Locate the cell with the specified text and output its (X, Y) center coordinate. 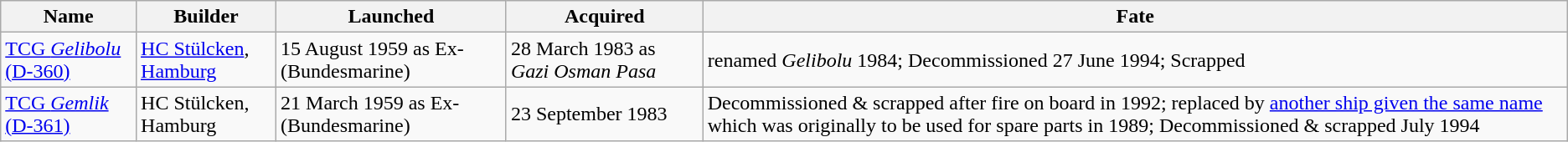
Name (69, 17)
21 March 1959 as Ex- (Bundesmarine) (392, 114)
23 September 1983 (605, 114)
15 August 1959 as Ex- (Bundesmarine) (392, 60)
Acquired (605, 17)
Fate (1135, 17)
28 March 1983 as Gazi Osman Pasa (605, 60)
Launched (392, 17)
renamed Gelibolu 1984; Decommissioned 27 June 1994; Scrapped (1135, 60)
TCG Gelibolu (D-360) (69, 60)
TCG Gemlik (D-361) (69, 114)
Builder (206, 17)
